Find where the given text appears and provide that cell's center as [X, Y] coordinate. 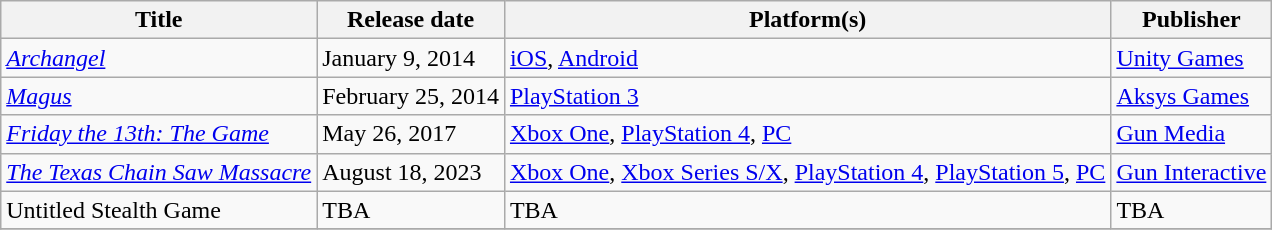
Gun Media [1192, 134]
iOS, Android [807, 58]
Archangel [159, 58]
Magus [159, 96]
Title [159, 20]
February 25, 2014 [411, 96]
August 18, 2023 [411, 172]
Publisher [1192, 20]
The Texas Chain Saw Massacre [159, 172]
May 26, 2017 [411, 134]
Gun Interactive [1192, 172]
Release date [411, 20]
January 9, 2014 [411, 58]
Platform(s) [807, 20]
Untitled Stealth Game [159, 210]
Unity Games [1192, 58]
Xbox One, PlayStation 4, PC [807, 134]
Xbox One, Xbox Series S/X, PlayStation 4, PlayStation 5, PC [807, 172]
Friday the 13th: The Game [159, 134]
PlayStation 3 [807, 96]
Aksys Games [1192, 96]
